Provide the (X, Y) coordinate of the cell's center where the given text is located.  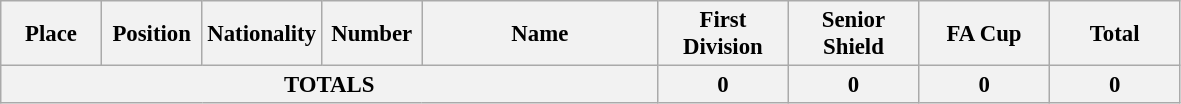
Place (52, 34)
Total (1114, 34)
First Division (724, 34)
Number (372, 34)
TOTALS (330, 85)
Nationality (262, 34)
Senior Shield (854, 34)
Position (152, 34)
FA Cup (984, 34)
Name (540, 34)
